Capture the cell that displays the provided text and extract its [X, Y] central coordinate. 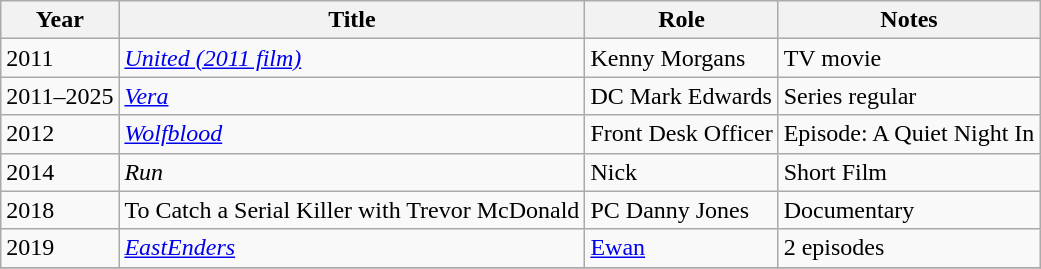
Year [60, 20]
Front Desk Officer [682, 134]
2019 [60, 248]
Short Film [909, 172]
2014 [60, 172]
PC Danny Jones [682, 210]
To Catch a Serial Killer with Trevor McDonald [352, 210]
United (2011 film) [352, 58]
Wolfblood [352, 134]
Documentary [909, 210]
Title [352, 20]
2011 [60, 58]
DC Mark Edwards [682, 96]
Vera [352, 96]
Role [682, 20]
Ewan [682, 248]
2011–2025 [60, 96]
Series regular [909, 96]
2018 [60, 210]
Notes [909, 20]
Run [352, 172]
Kenny Morgans [682, 58]
EastEnders [352, 248]
2 episodes [909, 248]
2012 [60, 134]
TV movie [909, 58]
Episode: A Quiet Night In [909, 134]
Nick [682, 172]
